Pinpoint the cell where the given text exists, returning its [X, Y] midpoint coordinate. 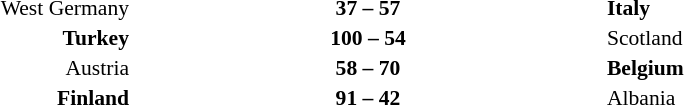
58 – 70 [368, 68]
100 – 54 [368, 38]
